Capture the cell that displays the provided text and extract its (X, Y) central coordinate. 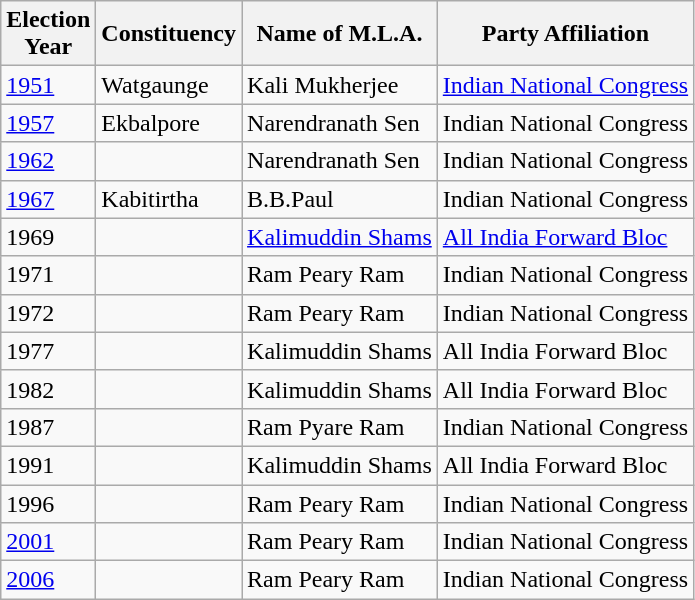
1957 (48, 123)
Kali Mukherjee (340, 85)
1982 (48, 389)
Kabitirtha (169, 199)
Constituency (169, 34)
1996 (48, 503)
2006 (48, 580)
1951 (48, 85)
Election Year (48, 34)
1962 (48, 161)
Watgaunge (169, 85)
1971 (48, 275)
Ekbalpore (169, 123)
B.B.Paul (340, 199)
2001 (48, 542)
1977 (48, 351)
1969 (48, 237)
1967 (48, 199)
1991 (48, 465)
Name of M.L.A. (340, 34)
Party Affiliation (565, 34)
Ram Pyare Ram (340, 427)
1987 (48, 427)
1972 (48, 313)
